Find where the given text appears and provide that cell's center as [X, Y] coordinate. 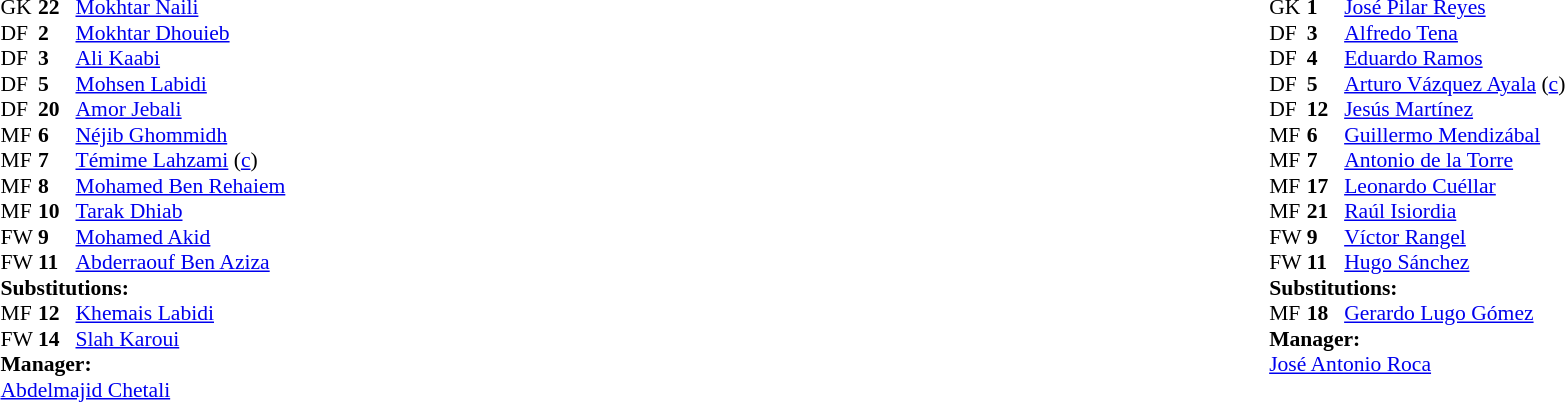
Víctor Rangel [1454, 237]
Gerardo Lugo Gómez [1454, 313]
Eduardo Ramos [1454, 59]
10 [57, 211]
Ali Kaabi [181, 59]
Amor Jebali [181, 109]
Leonardo Cuéllar [1454, 186]
Tarak Dhiab [181, 211]
Mokhtar Dhouieb [181, 33]
Raúl Isiordia [1454, 211]
18 [1326, 313]
Abderraouf Ben Aziza [181, 263]
Alfredo Tena [1454, 33]
Guillermo Mendizábal [1454, 135]
Mohamed Akid [181, 237]
Hugo Sánchez [1454, 263]
20 [57, 109]
Mohsen Labidi [181, 84]
Mohamed Ben Rehaiem [181, 186]
8 [57, 186]
Arturo Vázquez Ayala (c) [1454, 84]
Néjib Ghommidh [181, 135]
2 [57, 33]
Slah Karoui [181, 339]
Témime Lahzami (c) [181, 161]
Khemais Labidi [181, 313]
Antonio de la Torre [1454, 161]
4 [1326, 59]
17 [1326, 186]
21 [1326, 211]
Jesús Martínez [1454, 109]
14 [57, 339]
José Antonio Roca [1417, 365]
